Identify which cell holds the provided text, then report its (x, y) central coordinate. 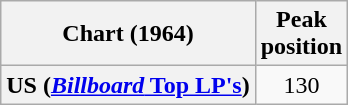
130 (301, 85)
Chart (1964) (128, 34)
US (Billboard Top LP's) (128, 85)
Peakposition (301, 34)
